Extract the [X, Y] coordinate from the center of the cell holding the provided text.  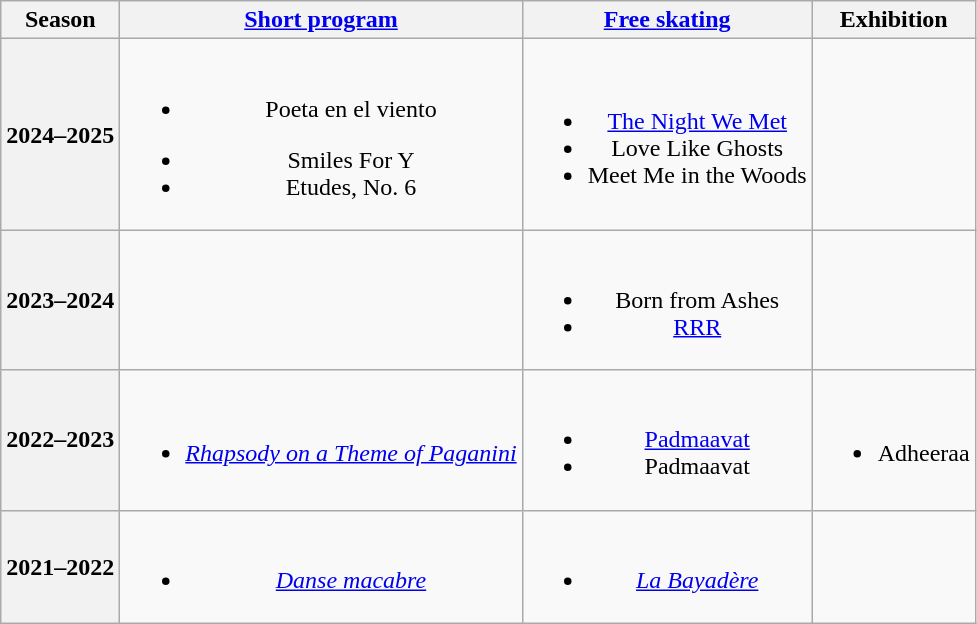
Rhapsody on a Theme of Paganini [321, 440]
Short program [321, 20]
La Bayadère [667, 566]
Adheeraa [894, 440]
Born from Ashes RRR [667, 300]
The Night We Met Love Like Ghosts Meet Me in the Woods [667, 134]
2023–2024 [60, 300]
2022–2023 [60, 440]
2021–2022 [60, 566]
Poeta en el viento Smiles For Y Etudes, No. 6 [321, 134]
Danse macabre [321, 566]
Season [60, 20]
2024–2025 [60, 134]
Padmaavat Padmaavat [667, 440]
Exhibition [894, 20]
Free skating [667, 20]
